Provide the (X, Y) coordinate of the cell's center where the given text is located.  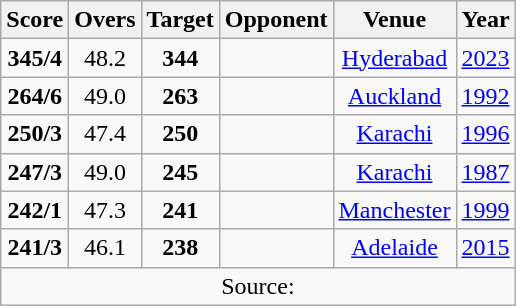
247/3 (35, 172)
1999 (486, 210)
Score (35, 20)
242/1 (35, 210)
Source: (258, 286)
Overs (105, 20)
250 (180, 134)
Adelaide (394, 248)
47.3 (105, 210)
2023 (486, 58)
2015 (486, 248)
241 (180, 210)
Opponent (276, 20)
344 (180, 58)
Target (180, 20)
Venue (394, 20)
1987 (486, 172)
46.1 (105, 248)
345/4 (35, 58)
1996 (486, 134)
1992 (486, 96)
Year (486, 20)
264/6 (35, 96)
250/3 (35, 134)
47.4 (105, 134)
Auckland (394, 96)
238 (180, 248)
Hyderabad (394, 58)
48.2 (105, 58)
Manchester (394, 210)
241/3 (35, 248)
263 (180, 96)
245 (180, 172)
